Search for the cell housing the specified text and yield its (x, y) center coordinate. 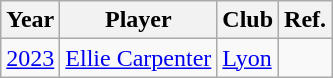
Ref. (306, 20)
Player (138, 20)
2023 (30, 58)
Ellie Carpenter (138, 58)
Club (248, 20)
Lyon (248, 58)
Year (30, 20)
